Find where the given text appears and provide that cell's center as (x, y) coordinate. 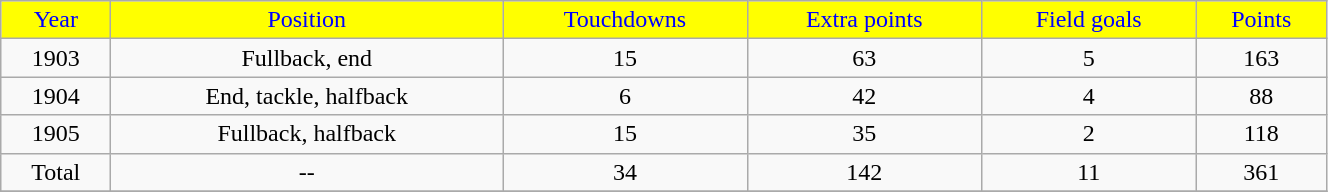
End, tackle, halfback (307, 96)
Field goals (1088, 20)
Points (1261, 20)
1903 (56, 58)
63 (864, 58)
42 (864, 96)
Total (56, 172)
Position (307, 20)
142 (864, 172)
5 (1088, 58)
6 (626, 96)
Extra points (864, 20)
11 (1088, 172)
118 (1261, 134)
Touchdowns (626, 20)
Year (56, 20)
34 (626, 172)
163 (1261, 58)
Fullback, halfback (307, 134)
Fullback, end (307, 58)
-- (307, 172)
361 (1261, 172)
1905 (56, 134)
2 (1088, 134)
4 (1088, 96)
35 (864, 134)
88 (1261, 96)
1904 (56, 96)
